Search for the cell housing the specified text and yield its (X, Y) center coordinate. 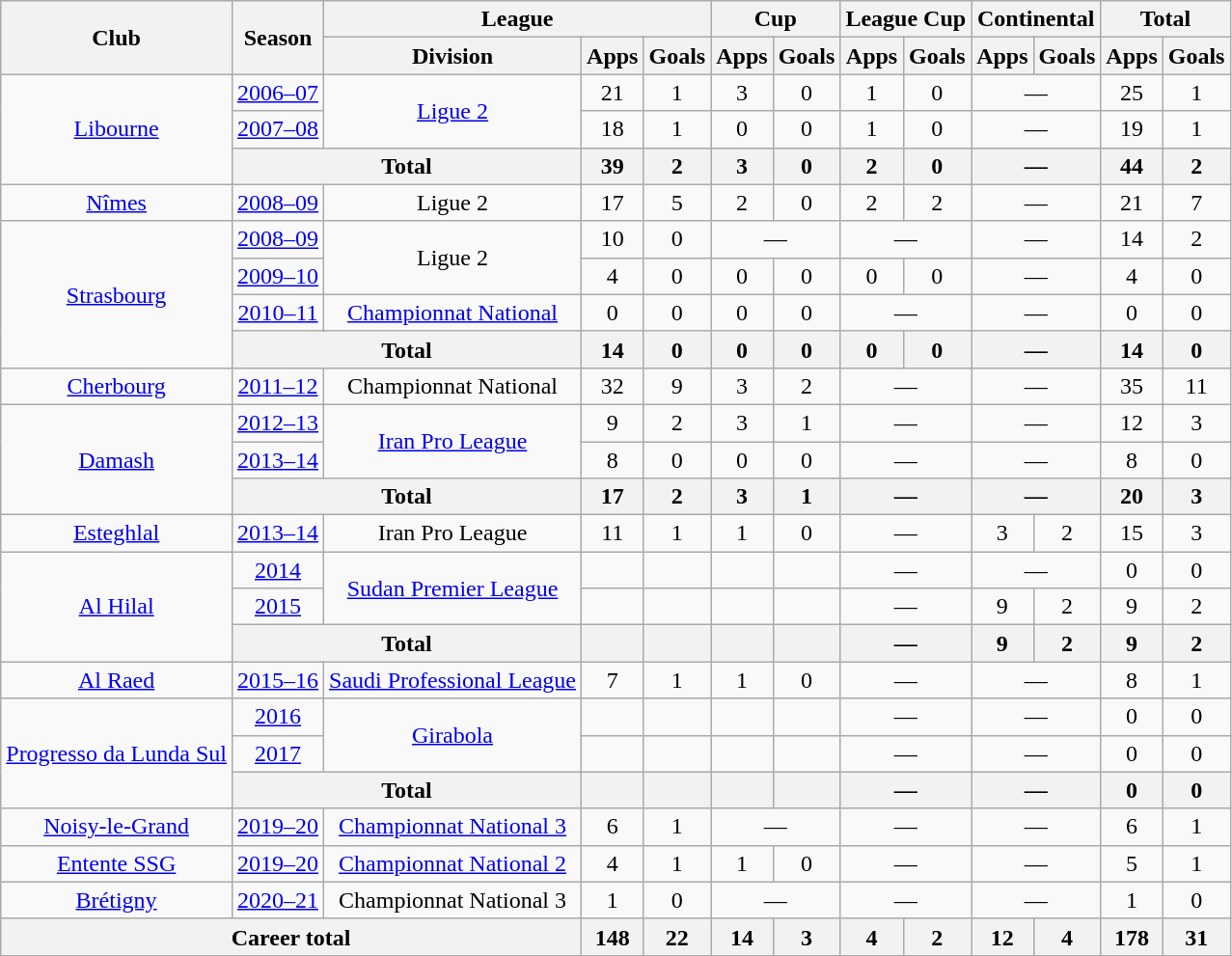
League (517, 19)
Season (278, 38)
31 (1196, 937)
44 (1132, 166)
10 (613, 239)
2015–16 (278, 680)
Noisy-le-Grand (117, 827)
Division (453, 56)
2015 (278, 607)
148 (613, 937)
Strasbourg (117, 294)
2007–08 (278, 129)
Al Hilal (117, 607)
20 (1132, 497)
2011–12 (278, 386)
2017 (278, 753)
Libourne (117, 129)
Cherbourg (117, 386)
Entente SSG (117, 863)
Esteghlal (117, 533)
19 (1132, 129)
25 (1132, 93)
Brétigny (117, 900)
Nîmes (117, 203)
League Cup (906, 19)
35 (1132, 386)
22 (677, 937)
Girabola (453, 735)
2009–10 (278, 276)
2006–07 (278, 93)
Damash (117, 459)
39 (613, 166)
Al Raed (117, 680)
2010–11 (278, 313)
2020–21 (278, 900)
Career total (291, 937)
Continental (1036, 19)
Saudi Professional League (453, 680)
18 (613, 129)
2016 (278, 717)
32 (613, 386)
Club (117, 38)
Sudan Premier League (453, 588)
2014 (278, 570)
178 (1132, 937)
Progresso da Lunda Sul (117, 753)
Cup (776, 19)
Championnat National 2 (453, 863)
15 (1132, 533)
2012–13 (278, 423)
